Search for the cell housing the specified text and yield its [X, Y] center coordinate. 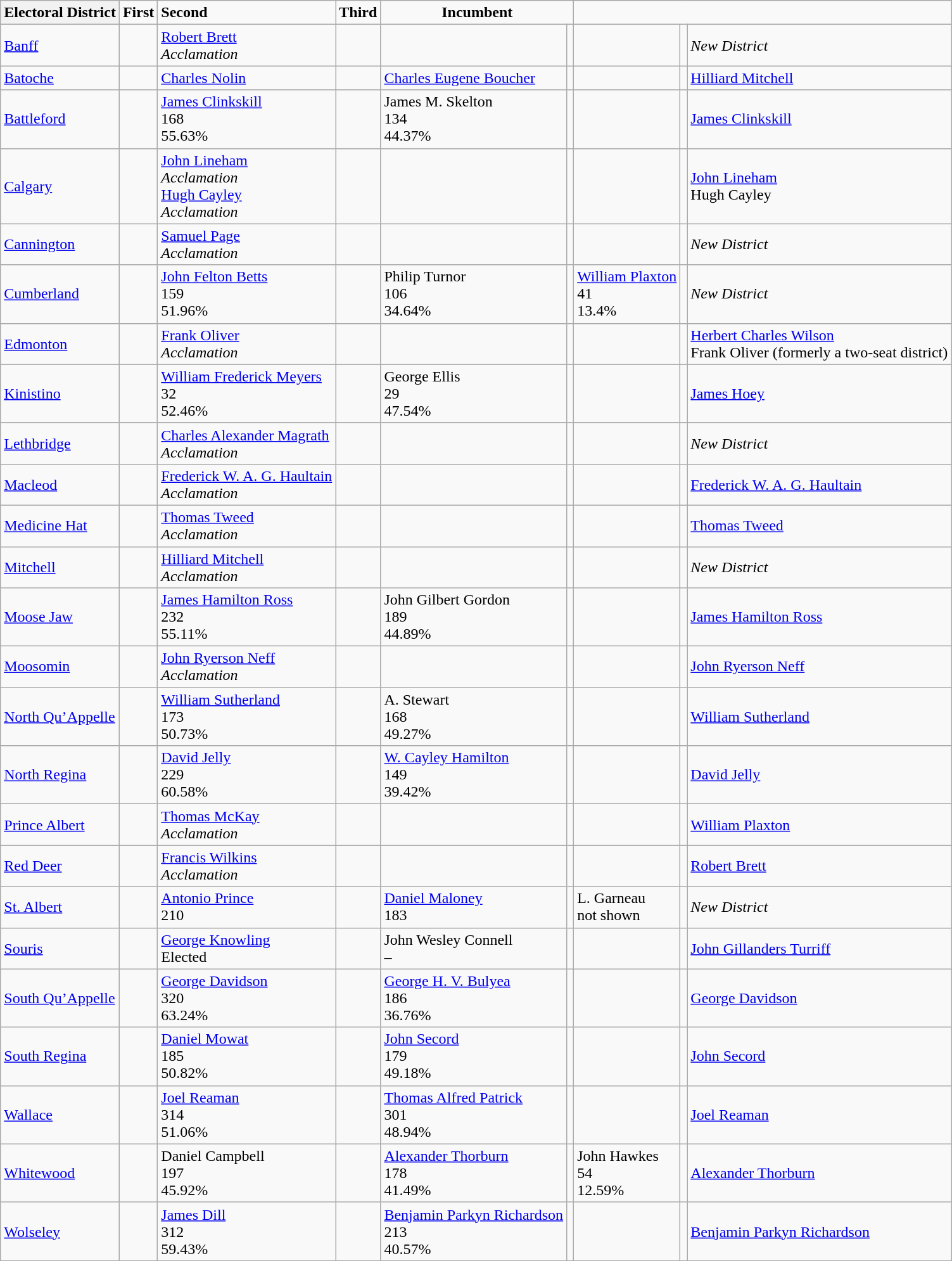
Moosomin [60, 667]
Daniel Campbell19745.92% [247, 1173]
South Qu’Appelle [60, 998]
Red Deer [60, 866]
Wallace [60, 1115]
Calgary [60, 186]
Benjamin Parkyn Richardson [820, 1231]
John Secord [820, 1056]
St. Albert [60, 907]
William Plaxton [820, 825]
James Hamilton Ross [820, 617]
Second [247, 13]
Banff [60, 46]
David Jelly22960.58% [247, 775]
Prince Albert [60, 825]
Hilliard MitchellAcclamation [247, 566]
L. Garneaunot shown [627, 907]
Alexander Thorburn [820, 1173]
North Regina [60, 775]
Electoral District [60, 13]
John Hawkes5412.59% [627, 1173]
John Ryerson Neff [820, 667]
Frank OliverAcclamation [247, 343]
Frederick W. A. G. Haultain [820, 484]
Cumberland [60, 294]
George KnowlingElected [247, 948]
First [138, 13]
Joel Reaman [820, 1115]
George Davidson32063.24% [247, 998]
John Gilbert Gordon18944.89% [474, 617]
John LinehamHugh Cayley [820, 186]
Cannington [60, 245]
North Qu’Appelle [60, 717]
Daniel Maloney183 [474, 907]
Third [359, 13]
W. Cayley Hamilton14939.42% [474, 775]
Incumbent [478, 13]
Charles Eugene Boucher [474, 78]
William Sutherland17350.73% [247, 717]
Robert Brett [820, 866]
John Secord17949.18% [474, 1056]
Francis WilkinsAcclamation [247, 866]
William Plaxton4113.4% [627, 294]
James Clinkskill [820, 119]
Kinistino [60, 394]
George Ellis2947.54% [474, 394]
James Hoey [820, 394]
Souris [60, 948]
Batoche [60, 78]
Frederick W. A. G. HaultainAcclamation [247, 484]
Wolseley [60, 1231]
Mitchell [60, 566]
Herbert Charles WilsonFrank Oliver (formerly a two-seat district) [820, 343]
Daniel Mowat18550.82% [247, 1056]
Alexander Thorburn17841.49% [474, 1173]
Medicine Hat [60, 526]
Whitewood [60, 1173]
John Gillanders Turriff [820, 948]
James Dill31259.43% [247, 1231]
George H. V. Bulyea18636.76% [474, 998]
Joel Reaman31451.06% [247, 1115]
Samuel PageAcclamation [247, 245]
James Clinkskill16855.63% [247, 119]
Lethbridge [60, 444]
Robert BrettAcclamation [247, 46]
South Regina [60, 1056]
David Jelly [820, 775]
George Davidson [820, 998]
James Hamilton Ross23255.11% [247, 617]
James M. Skelton13444.37% [474, 119]
Antonio Prince210 [247, 907]
Philip Turnor10634.64% [474, 294]
Benjamin Parkyn Richardson21340.57% [474, 1231]
John LinehamAcclamationHugh CayleyAcclamation [247, 186]
Macleod [60, 484]
Thomas Tweed [820, 526]
Edmonton [60, 343]
William Sutherland [820, 717]
Thomas TweedAcclamation [247, 526]
Hilliard Mitchell [820, 78]
John Ryerson NeffAcclamation [247, 667]
William Frederick Meyers3252.46% [247, 394]
Thomas McKayAcclamation [247, 825]
A. Stewart16849.27% [474, 717]
Charles Nolin [247, 78]
John Wesley Connell– [474, 948]
John Felton Betts15951.96% [247, 294]
Charles Alexander MagrathAcclamation [247, 444]
Moose Jaw [60, 617]
Battleford [60, 119]
Thomas Alfred Patrick30148.94% [474, 1115]
